Scan for the cell matching the given text and deliver its (x, y) coordinate at center. 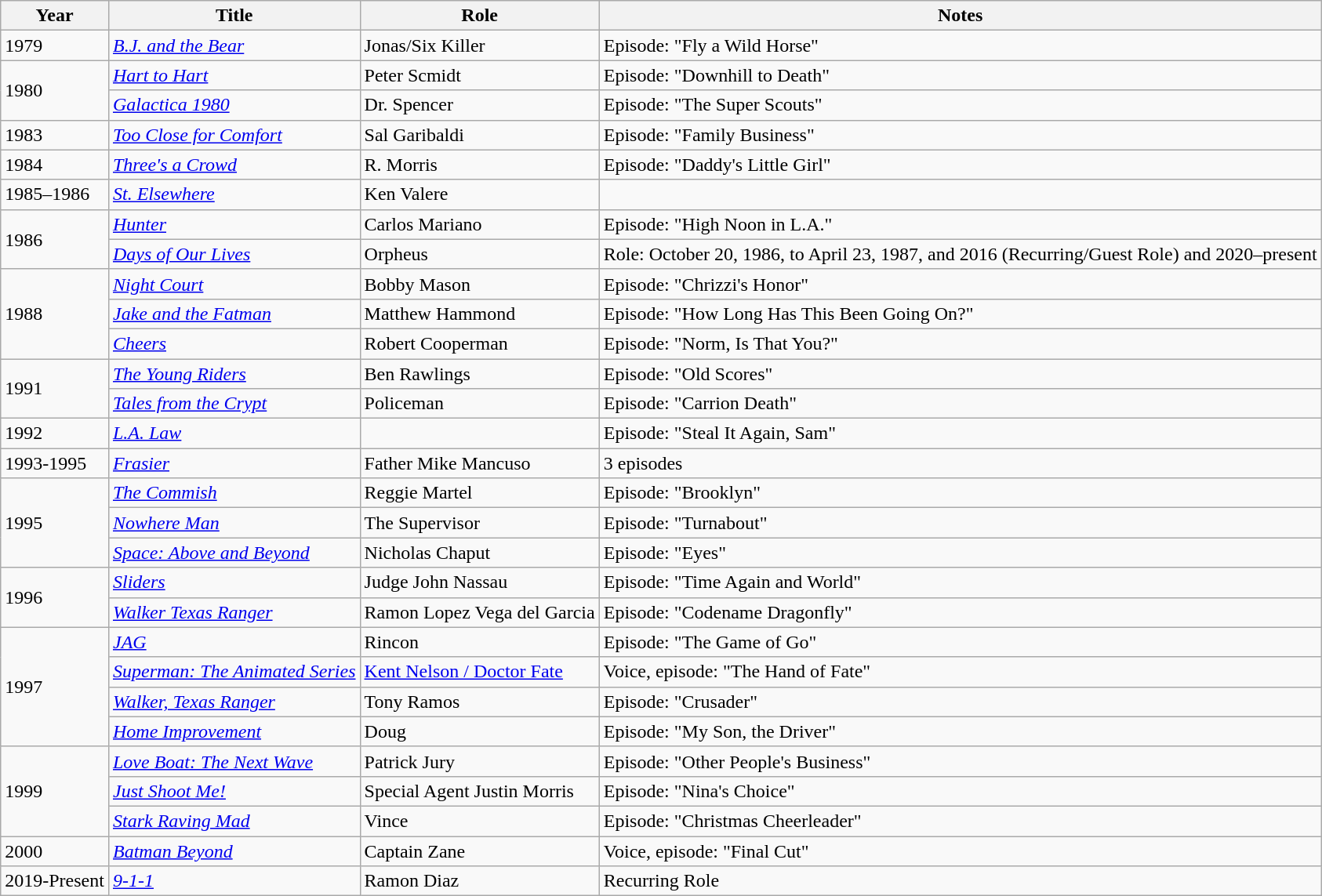
Episode: "Turnabout" (960, 523)
B.J. and the Bear (234, 45)
Episode: "High Noon in L.A." (960, 224)
Reggie Martel (480, 493)
Ramon Diaz (480, 881)
Nicholas Chaput (480, 553)
Ken Valere (480, 194)
1988 (55, 314)
Title (234, 16)
Superman: The Animated Series (234, 672)
1984 (55, 165)
Episode: "Time Again and World" (960, 582)
Voice, episode: "The Hand of Fate" (960, 672)
Frasier (234, 463)
1993-1995 (55, 463)
Policeman (480, 404)
Sliders (234, 582)
JAG (234, 642)
Kent Nelson / Doctor Fate (480, 672)
1992 (55, 433)
Episode: "Downhill to Death" (960, 75)
Jonas/Six Killer (480, 45)
1995 (55, 523)
Episode: "Other People's Business" (960, 761)
1996 (55, 597)
Cheers (234, 343)
Captain Zane (480, 851)
1980 (55, 90)
Episode: "Nina's Choice" (960, 791)
St. Elsewhere (234, 194)
Episode: "Daddy's Little Girl" (960, 165)
1985–1986 (55, 194)
Galactica 1980 (234, 105)
Days of Our Lives (234, 254)
Notes (960, 16)
Episode: "Fly a Wild Horse" (960, 45)
1997 (55, 687)
Voice, episode: "Final Cut" (960, 851)
Space: Above and Beyond (234, 553)
Dr. Spencer (480, 105)
Doug (480, 731)
Too Close for Comfort (234, 135)
1991 (55, 389)
Episode: "Old Scores" (960, 374)
Sal Garibaldi (480, 135)
Carlos Mariano (480, 224)
2019-Present (55, 881)
1983 (55, 135)
Three's a Crowd (234, 165)
L.A. Law (234, 433)
Episode: "The Super Scouts" (960, 105)
Batman Beyond (234, 851)
Rincon (480, 642)
Patrick Jury (480, 761)
Orpheus (480, 254)
Episode: "Eyes" (960, 553)
Episode: "The Game of Go" (960, 642)
1986 (55, 239)
Stark Raving Mad (234, 821)
Role: October 20, 1986, to April 23, 1987, and 2016 (Recurring/Guest Role) and 2020–present (960, 254)
R. Morris (480, 165)
Father Mike Mancuso (480, 463)
Hart to Hart (234, 75)
Year (55, 16)
Walker Texas Ranger (234, 612)
The Supervisor (480, 523)
Vince (480, 821)
Love Boat: The Next Wave (234, 761)
Jake and the Fatman (234, 314)
Episode: "Codename Dragonfly" (960, 612)
1979 (55, 45)
Just Shoot Me! (234, 791)
Episode: "Christmas Cheerleader" (960, 821)
Home Improvement (234, 731)
Bobby Mason (480, 284)
The Commish (234, 493)
Episode: "Family Business" (960, 135)
3 episodes (960, 463)
Episode: "Norm, Is That You?" (960, 343)
Walker, Texas Ranger (234, 702)
Judge John Nassau (480, 582)
Episode: "Chrizzi's Honor" (960, 284)
1999 (55, 791)
9-1-1 (234, 881)
Nowhere Man (234, 523)
Episode: "Steal It Again, Sam" (960, 433)
The Young Riders (234, 374)
Matthew Hammond (480, 314)
Special Agent Justin Morris (480, 791)
Episode: "Crusader" (960, 702)
Night Court (234, 284)
Hunter (234, 224)
Role (480, 16)
Peter Scmidt (480, 75)
Episode: "Carrion Death" (960, 404)
Episode: "Brooklyn" (960, 493)
Robert Cooperman (480, 343)
Ben Rawlings (480, 374)
Episode: "How Long Has This Been Going On?" (960, 314)
Tales from the Crypt (234, 404)
Ramon Lopez Vega del Garcia (480, 612)
Episode: "My Son, the Driver" (960, 731)
Tony Ramos (480, 702)
Recurring Role (960, 881)
2000 (55, 851)
